Search for the cell housing the specified text and yield its [x, y] center coordinate. 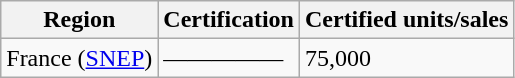
France (SNEP) [80, 58]
————— [229, 58]
Certified units/sales [406, 20]
75,000 [406, 58]
Certification [229, 20]
Region [80, 20]
